Pinpoint the cell where the given text exists, returning its [X, Y] midpoint coordinate. 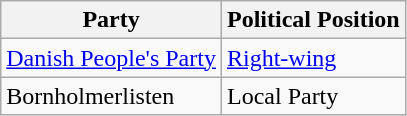
Local Party [313, 96]
Political Position [313, 20]
Party [112, 20]
Danish People's Party [112, 58]
Right-wing [313, 58]
Bornholmerlisten [112, 96]
